Search for the cell housing the specified text and yield its (x, y) center coordinate. 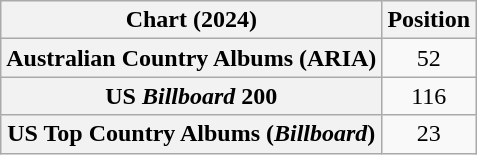
Position (429, 20)
116 (429, 96)
52 (429, 58)
US Billboard 200 (192, 96)
US Top Country Albums (Billboard) (192, 134)
Chart (2024) (192, 20)
23 (429, 134)
Australian Country Albums (ARIA) (192, 58)
